Pinpoint the cell where the given text exists, returning its [X, Y] midpoint coordinate. 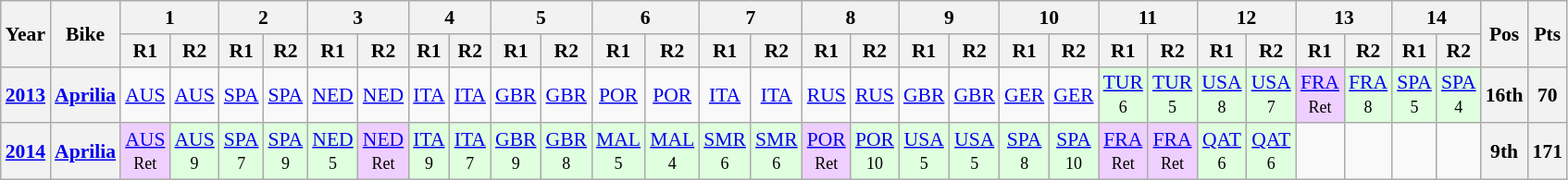
SPA4 [1459, 94]
16th [1505, 94]
NED5 [332, 151]
SPA7 [242, 151]
2013 [26, 94]
3 [357, 18]
SPA9 [286, 151]
Bike [85, 33]
ITA7 [470, 151]
Pts [1548, 33]
14 [1437, 18]
1 [170, 18]
TUR6 [1124, 94]
13 [1344, 18]
FRA8 [1368, 94]
USA7 [1272, 94]
AUSRet [144, 151]
11 [1148, 18]
POR10 [875, 151]
MAL5 [618, 151]
5 [541, 18]
70 [1548, 94]
2 [263, 18]
ITA 9 [429, 151]
8 [851, 18]
AUS9 [194, 151]
PORRet [827, 151]
12 [1246, 18]
9 [950, 18]
GBR 9 [516, 151]
NEDRet [383, 151]
Year [26, 33]
Pos [1505, 33]
MAL4 [672, 151]
171 [1548, 151]
6 [645, 18]
SPA10 [1074, 151]
SPA5 [1414, 94]
GBR 8 [566, 151]
7 [750, 18]
USA8 [1222, 94]
SPA8 [1024, 151]
TUR5 [1172, 94]
9th [1505, 151]
10 [1050, 18]
4 [450, 18]
2014 [26, 151]
